Pinpoint the cell where the given text exists, returning its [x, y] midpoint coordinate. 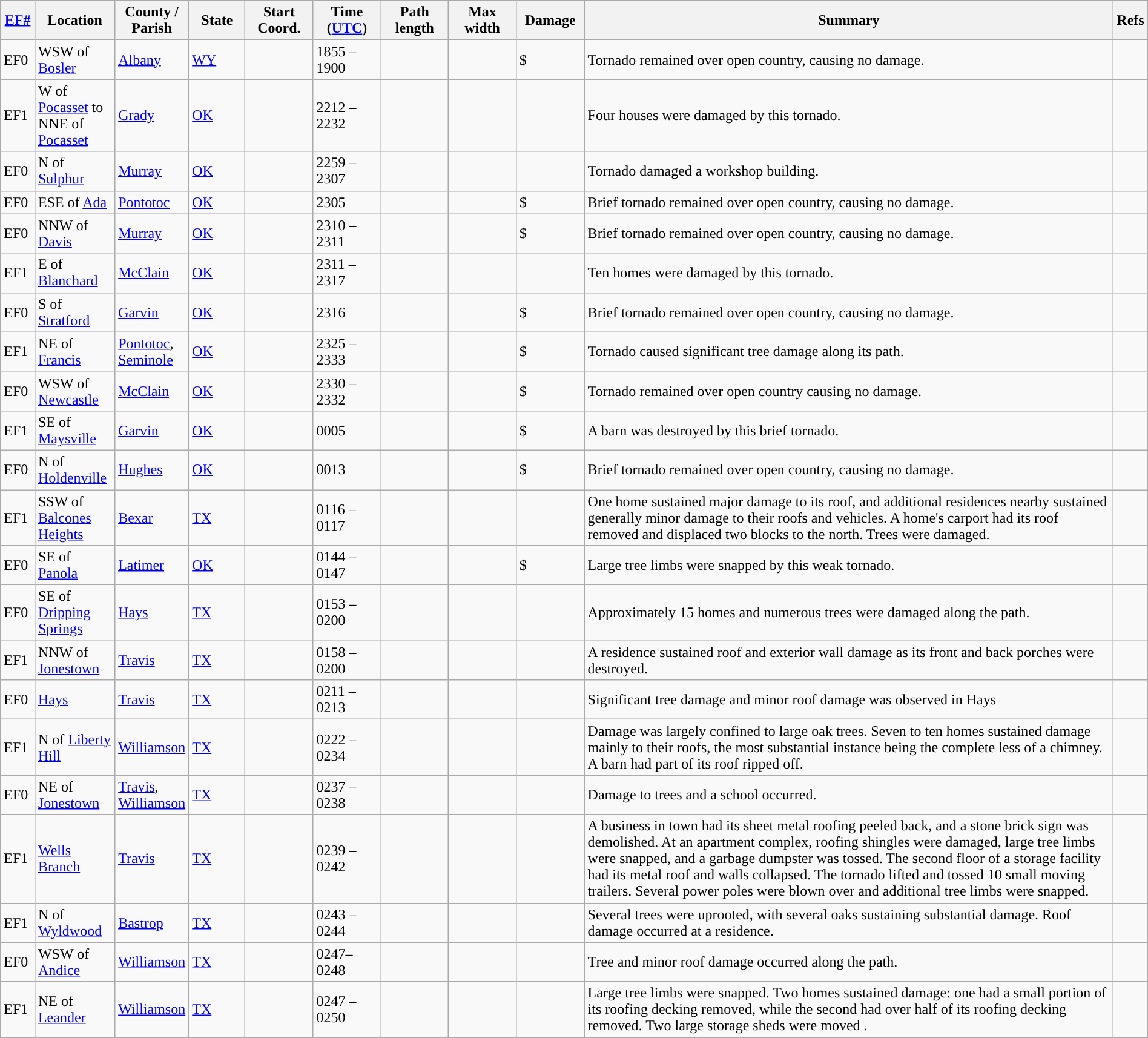
0247 – 0250 [347, 1010]
Tornado remained over open country causing no damage. [849, 391]
NE of Leander [74, 1010]
NE of Jonestown [74, 795]
2259 – 2307 [347, 171]
Tornado damaged a workshop building. [849, 171]
0211 – 0213 [347, 700]
Albany [152, 59]
2310 – 2311 [347, 234]
Path length [415, 21]
Wells Branch [74, 859]
0222 – 0234 [347, 747]
0247–0248 [347, 962]
E of Blanchard [74, 273]
0013 [347, 470]
Bastrop [152, 923]
NNW of Jonestown [74, 660]
Four houses were damaged by this tornado. [849, 115]
Pontotoc [152, 202]
Tornado caused significant tree damage along its path. [849, 351]
NE of Francis [74, 351]
County / Parish [152, 21]
2316 [347, 312]
Location [74, 21]
2325 – 2333 [347, 351]
State [217, 21]
WSW of Bosler [74, 59]
A barn was destroyed by this brief tornado. [849, 430]
0237 – 0238 [347, 795]
N of Holdenville [74, 470]
ESE of Ada [74, 202]
Latimer [152, 566]
SE of Dripping Springs [74, 613]
Time (UTC) [347, 21]
1855 – 1900 [347, 59]
2305 [347, 202]
Damage [550, 21]
0005 [347, 430]
WSW of Andice [74, 962]
Travis, Williamson [152, 795]
Significant tree damage and minor roof damage was observed in Hays [849, 700]
0158 – 0200 [347, 660]
WY [217, 59]
Start Coord. [279, 21]
N of Sulphur [74, 171]
EF# [18, 21]
W of Pocasset to NNE of Pocasset [74, 115]
0153 – 0200 [347, 613]
Tornado remained over open country, causing no damage. [849, 59]
N of Wyldwood [74, 923]
Refs [1131, 21]
Tree and minor roof damage occurred along the path. [849, 962]
SE of Panola [74, 566]
SSW of Balcones Heights [74, 517]
0243 – 0244 [347, 923]
Several trees were uprooted, with several oaks sustaining substantial damage. Roof damage occurred at a residence. [849, 923]
Large tree limbs were snapped by this weak tornado. [849, 566]
0116 – 0117 [347, 517]
SE of Maysville [74, 430]
Grady [152, 115]
Ten homes were damaged by this tornado. [849, 273]
Max width [483, 21]
0144 – 0147 [347, 566]
Hughes [152, 470]
Pontotoc, Seminole [152, 351]
2311 – 2317 [347, 273]
2212 – 2232 [347, 115]
WSW of Newcastle [74, 391]
2330 – 2332 [347, 391]
Bexar [152, 517]
0239 – 0242 [347, 859]
A residence sustained roof and exterior wall damage as its front and back porches were destroyed. [849, 660]
S of Stratford [74, 312]
Approximately 15 homes and numerous trees were damaged along the path. [849, 613]
Damage to trees and a school occurred. [849, 795]
Summary [849, 21]
NNW of Davis [74, 234]
N of Liberty Hill [74, 747]
